Find where the given text appears and provide that cell's center as [X, Y] coordinate. 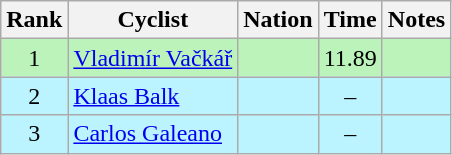
Carlos Galeano [153, 134]
2 [34, 96]
11.89 [350, 58]
3 [34, 134]
1 [34, 58]
Rank [34, 20]
Nation [278, 20]
Notes [416, 20]
Cyclist [153, 20]
Vladimír Vačkář [153, 58]
Time [350, 20]
Klaas Balk [153, 96]
